Find where the given text appears and provide that cell's center as (X, Y) coordinate. 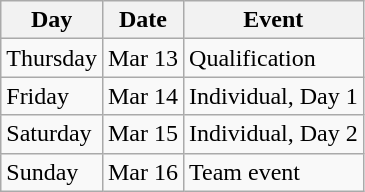
Sunday (52, 172)
Saturday (52, 134)
Thursday (52, 58)
Individual, Day 1 (274, 96)
Mar 16 (142, 172)
Day (52, 20)
Friday (52, 96)
Individual, Day 2 (274, 134)
Mar 14 (142, 96)
Mar 15 (142, 134)
Date (142, 20)
Team event (274, 172)
Mar 13 (142, 58)
Qualification (274, 58)
Event (274, 20)
